Scan for the cell matching the given text and deliver its [x, y] coordinate at center. 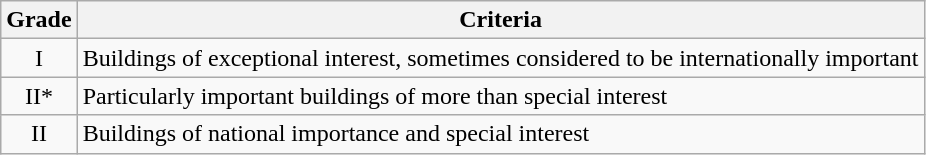
Grade [39, 20]
I [39, 58]
Buildings of national importance and special interest [500, 134]
Particularly important buildings of more than special interest [500, 96]
Criteria [500, 20]
II* [39, 96]
II [39, 134]
Buildings of exceptional interest, sometimes considered to be internationally important [500, 58]
